From the cell containing the given text, extract its center point as [x, y] coordinate. 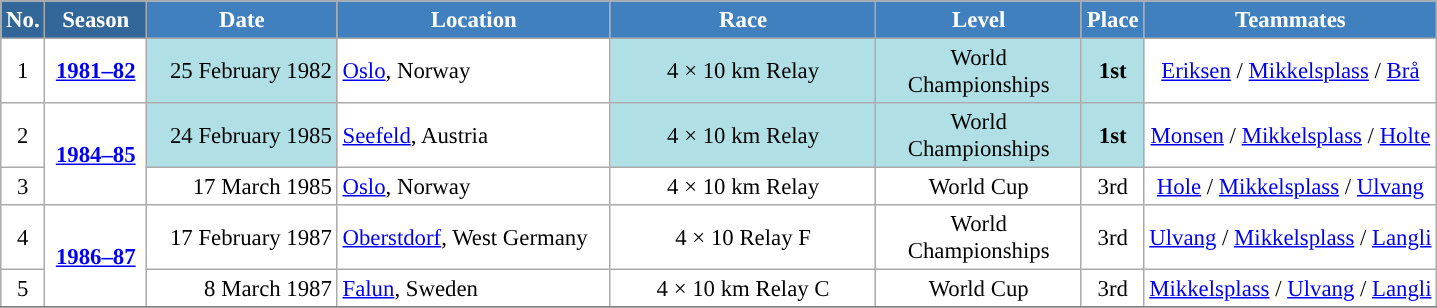
17 February 1987 [242, 238]
4 [23, 238]
Location [474, 20]
Oberstdorf, West Germany [474, 238]
8 March 1987 [242, 289]
Mikkelsplass / Ulvang / Langli [1290, 289]
No. [23, 20]
Race [743, 20]
Monsen / Mikkelsplass / Holte [1290, 136]
4 × 10 Relay F [743, 238]
Season [96, 20]
1986–87 [96, 256]
3 [23, 187]
1981–82 [96, 72]
1 [23, 72]
5 [23, 289]
24 February 1985 [242, 136]
17 March 1985 [242, 187]
Eriksen / Mikkelsplass / Brå [1290, 72]
1984–85 [96, 154]
2 [23, 136]
Date [242, 20]
Place [1112, 20]
Level [979, 20]
4 × 10 km Relay C [743, 289]
Ulvang / Mikkelsplass / Langli [1290, 238]
Teammates [1290, 20]
Falun, Sweden [474, 289]
Hole / Mikkelsplass / Ulvang [1290, 187]
25 February 1982 [242, 72]
Seefeld, Austria [474, 136]
